From the cell containing the given text, extract its center point as (X, Y) coordinate. 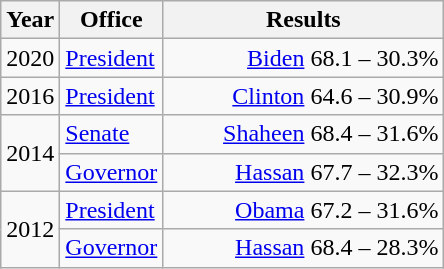
Office (112, 20)
Year (30, 20)
Shaheen 68.4 – 31.6% (304, 134)
Obama 67.2 – 31.6% (304, 210)
Biden 68.1 – 30.3% (304, 58)
2012 (30, 229)
Hassan 67.7 – 32.3% (304, 172)
Hassan 68.4 – 28.3% (304, 248)
Clinton 64.6 – 30.9% (304, 96)
Results (304, 20)
2020 (30, 58)
Senate (112, 134)
2014 (30, 153)
2016 (30, 96)
